Capture the cell that displays the provided text and extract its (X, Y) central coordinate. 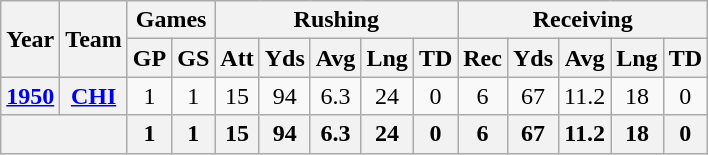
1950 (30, 96)
Rec (483, 58)
Rushing (336, 20)
CHI (94, 96)
Receiving (583, 20)
Att (237, 58)
Games (170, 20)
GS (194, 58)
Team (94, 39)
Year (30, 39)
GP (149, 58)
